Scan for the cell matching the given text and deliver its (X, Y) coordinate at center. 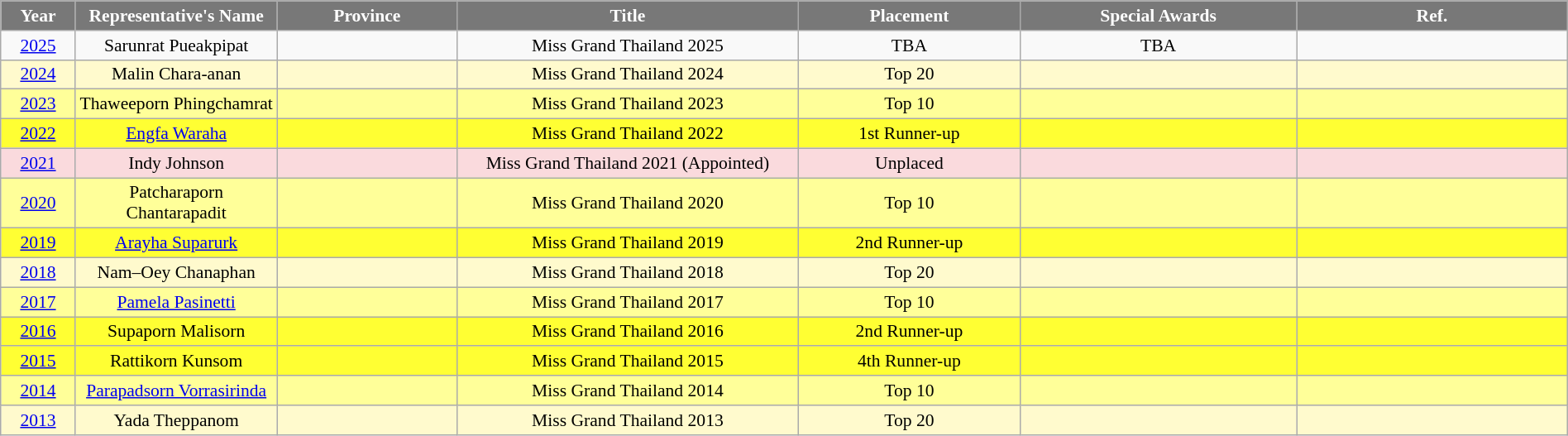
Yada Theppanom (176, 420)
Miss Grand Thailand 2015 (627, 362)
2017 (38, 302)
2022 (38, 134)
Year (38, 16)
Pamela Pasinetti (176, 302)
2015 (38, 362)
Indy Johnson (176, 163)
Miss Grand Thailand 2014 (627, 390)
2023 (38, 104)
Rattikorn Kunsom (176, 362)
Special Awards (1158, 16)
Title (627, 16)
2025 (38, 46)
2021 (38, 163)
Miss Grand Thailand 2013 (627, 420)
Representative's Name (176, 16)
Parapadsorn Vorrasirinda (176, 390)
Placement (909, 16)
Miss Grand Thailand 2020 (627, 204)
Malin Chara-anan (176, 74)
2014 (38, 390)
2018 (38, 273)
Unplaced (909, 163)
Patcharaporn Chantarapadit (176, 204)
1st Runner-up (909, 134)
Sarunrat Pueakpipat (176, 46)
Miss Grand Thailand 2017 (627, 302)
Miss Grand Thailand 2025 (627, 46)
2024 (38, 74)
2013 (38, 420)
4th Runner-up (909, 362)
Ref. (1432, 16)
Miss Grand Thailand 2021 (Appointed) (627, 163)
Nam–Oey Chanaphan (176, 273)
Miss Grand Thailand 2018 (627, 273)
Province (367, 16)
2020 (38, 204)
Miss Grand Thailand 2022 (627, 134)
Miss Grand Thailand 2019 (627, 243)
Engfa Waraha (176, 134)
Supaporn Malisorn (176, 332)
Miss Grand Thailand 2024 (627, 74)
Thaweeporn Phingchamrat (176, 104)
2019 (38, 243)
Miss Grand Thailand 2016 (627, 332)
Arayha Suparurk (176, 243)
Miss Grand Thailand 2023 (627, 104)
2016 (38, 332)
